Search for the cell housing the specified text and yield its (x, y) center coordinate. 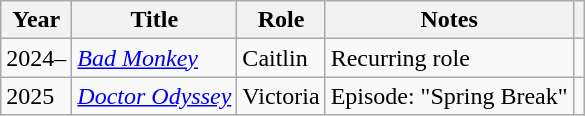
Notes (449, 20)
Role (281, 20)
2025 (36, 96)
Victoria (281, 96)
Recurring role (449, 58)
Year (36, 20)
2024– (36, 58)
Episode: "Spring Break" (449, 96)
Caitlin (281, 58)
Doctor Odyssey (154, 96)
Bad Monkey (154, 58)
Title (154, 20)
